From the cell containing the given text, extract its center point as (x, y) coordinate. 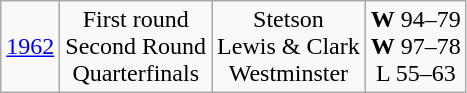
StetsonLewis & ClarkWestminster (289, 47)
First roundSecond RoundQuarterfinals (136, 47)
1962 (30, 47)
W 94–79W 97–78L 55–63 (416, 47)
